Capture the cell that displays the provided text and extract its (x, y) central coordinate. 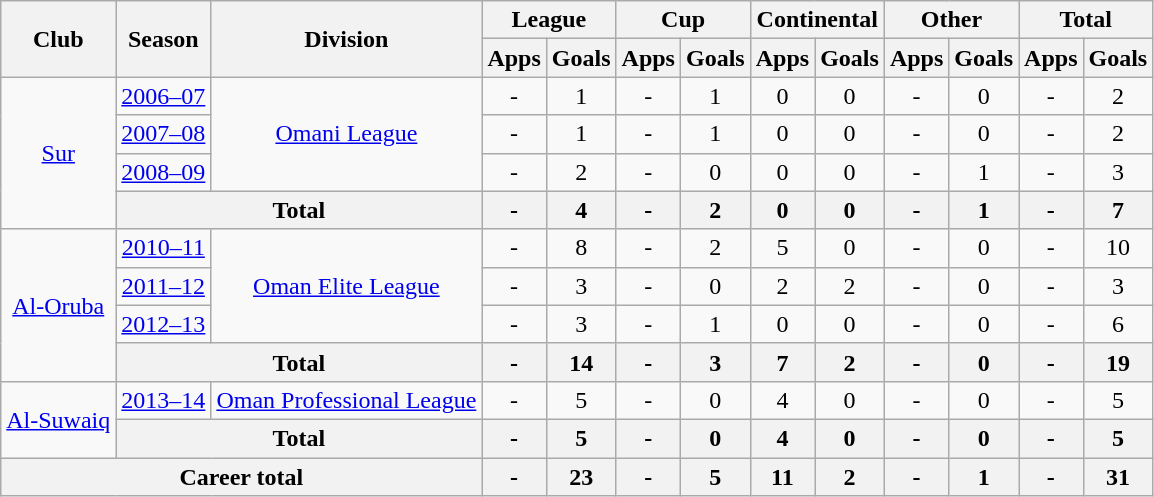
Division (346, 39)
23 (581, 477)
Season (164, 39)
Sur (58, 153)
2006–07 (164, 96)
14 (581, 362)
2010–11 (164, 248)
League (549, 20)
2013–14 (164, 400)
Al-Suwaiq (58, 419)
31 (1118, 477)
Oman Elite League (346, 286)
Al-Oruba (58, 305)
2008–09 (164, 172)
Club (58, 39)
Omani League (346, 134)
6 (1118, 324)
Continental (817, 20)
Career total (242, 477)
10 (1118, 248)
2007–08 (164, 134)
Oman Professional League (346, 400)
2011–12 (164, 286)
2012–13 (164, 324)
Cup (683, 20)
19 (1118, 362)
Other (951, 20)
8 (581, 248)
11 (782, 477)
